Pinpoint the cell where the given text exists, returning its [X, Y] midpoint coordinate. 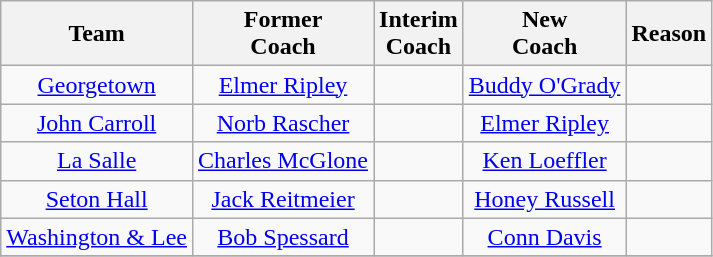
FormerCoach [284, 34]
InterimCoach [419, 34]
Bob Spessard [284, 237]
Charles McGlone [284, 161]
Honey Russell [544, 199]
NewCoach [544, 34]
Conn Davis [544, 237]
Norb Rascher [284, 123]
Washington & Lee [97, 237]
Seton Hall [97, 199]
John Carroll [97, 123]
Buddy O'Grady [544, 85]
Team [97, 34]
Reason [669, 34]
Ken Loeffler [544, 161]
Jack Reitmeier [284, 199]
Georgetown [97, 85]
La Salle [97, 161]
